Find where the given text appears and provide that cell's center as [X, Y] coordinate. 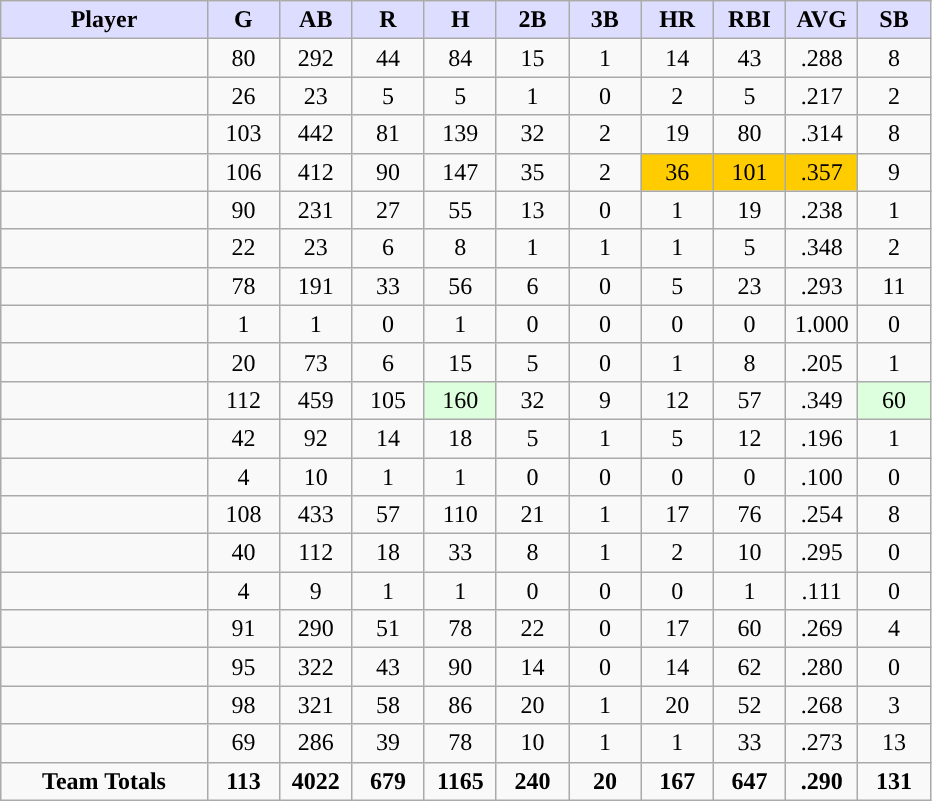
139 [460, 134]
AVG [822, 20]
R [388, 20]
191 [316, 286]
.196 [822, 438]
.349 [822, 400]
.238 [822, 210]
.100 [822, 477]
Team Totals [104, 781]
.273 [822, 743]
39 [388, 743]
40 [243, 553]
442 [316, 134]
H [460, 20]
SB [894, 20]
131 [894, 781]
433 [316, 515]
RBI [749, 20]
.288 [822, 58]
55 [460, 210]
73 [316, 362]
.254 [822, 515]
.357 [822, 172]
3B [605, 20]
.280 [822, 667]
147 [460, 172]
321 [316, 705]
.217 [822, 96]
84 [460, 58]
35 [532, 172]
62 [749, 667]
36 [677, 172]
58 [388, 705]
44 [388, 58]
.293 [822, 286]
105 [388, 400]
.290 [822, 781]
2B [532, 20]
21 [532, 515]
240 [532, 781]
110 [460, 515]
42 [243, 438]
103 [243, 134]
106 [243, 172]
.314 [822, 134]
11 [894, 286]
108 [243, 515]
.348 [822, 248]
92 [316, 438]
1.000 [822, 324]
167 [677, 781]
AB [316, 20]
231 [316, 210]
160 [460, 400]
86 [460, 705]
76 [749, 515]
459 [316, 400]
.268 [822, 705]
69 [243, 743]
98 [243, 705]
95 [243, 667]
52 [749, 705]
27 [388, 210]
.269 [822, 629]
3 [894, 705]
290 [316, 629]
292 [316, 58]
56 [460, 286]
.111 [822, 591]
.295 [822, 553]
286 [316, 743]
1165 [460, 781]
26 [243, 96]
HR [677, 20]
412 [316, 172]
G [243, 20]
647 [749, 781]
113 [243, 781]
81 [388, 134]
322 [316, 667]
679 [388, 781]
4022 [316, 781]
.205 [822, 362]
51 [388, 629]
101 [749, 172]
91 [243, 629]
Player [104, 20]
